Return (x, y) of the center of cell containing provided text 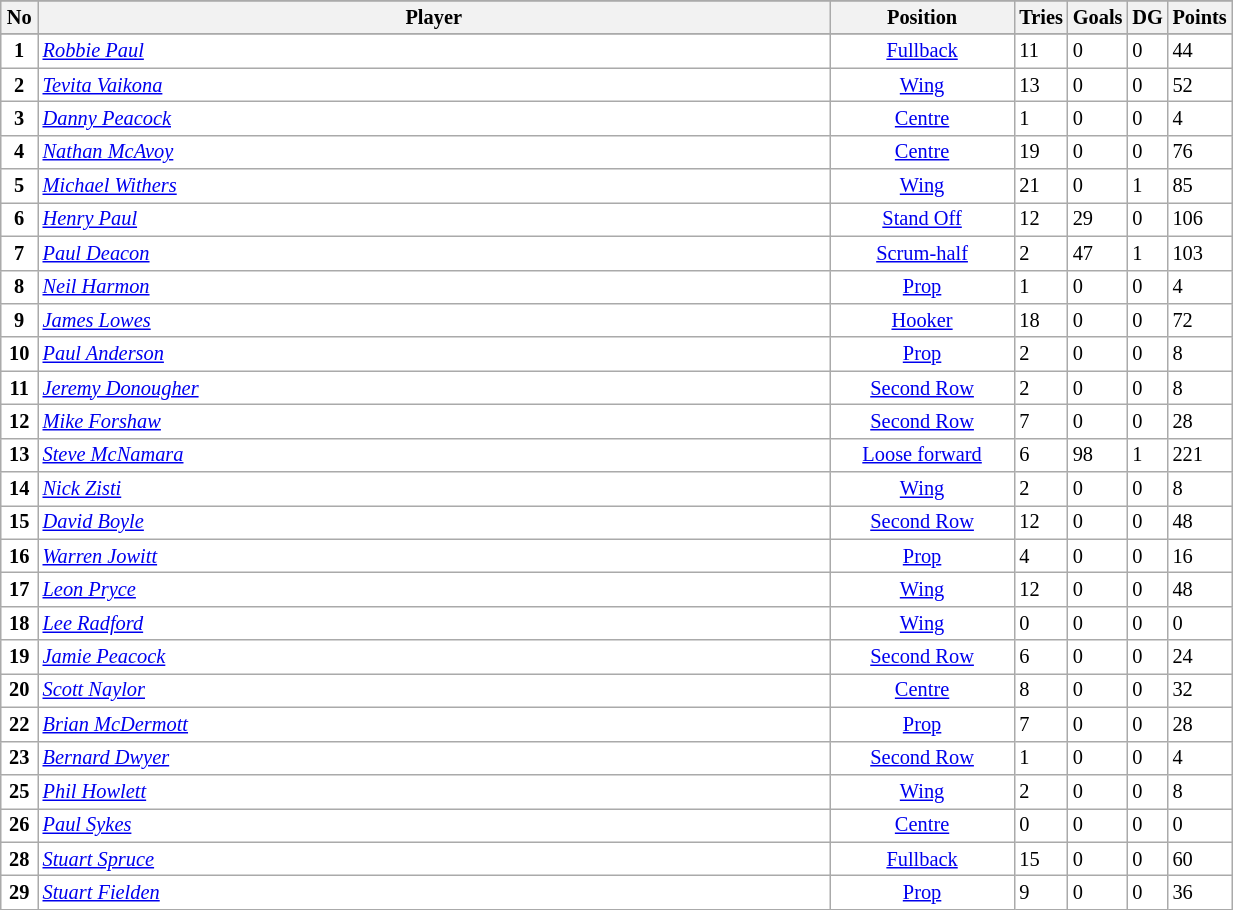
76 (1200, 152)
85 (1200, 186)
17 (20, 589)
Mike Forshaw (434, 421)
Steve McNamara (434, 455)
60 (1200, 859)
Points (1200, 17)
Stuart Fielden (434, 892)
Player (434, 17)
5 (20, 186)
47 (1098, 253)
44 (1200, 51)
Position (922, 17)
Bernard Dwyer (434, 758)
Scott Naylor (434, 690)
52 (1200, 85)
72 (1200, 320)
26 (20, 825)
Phil Howlett (434, 791)
Nathan McAvoy (434, 152)
James Lowes (434, 320)
Neil Harmon (434, 287)
Tevita Vaikona (434, 85)
36 (1200, 892)
21 (1040, 186)
David Boyle (434, 522)
Leon Pryce (434, 589)
No (20, 17)
20 (20, 690)
Jamie Peacock (434, 657)
Robbie Paul (434, 51)
Paul Anderson (434, 354)
23 (20, 758)
103 (1200, 253)
98 (1098, 455)
10 (20, 354)
14 (20, 489)
Michael Withers (434, 186)
221 (1200, 455)
Henry Paul (434, 219)
25 (20, 791)
3 (20, 118)
24 (1200, 657)
Nick Zisti (434, 489)
Paul Sykes (434, 825)
Stand Off (922, 219)
Lee Radford (434, 623)
DG (1147, 17)
Warren Jowitt (434, 556)
Tries (1040, 17)
106 (1200, 219)
Hooker (922, 320)
Paul Deacon (434, 253)
Brian McDermott (434, 724)
Stuart Spruce (434, 859)
Scrum-half (922, 253)
Danny Peacock (434, 118)
22 (20, 724)
Goals (1098, 17)
Loose forward (922, 455)
32 (1200, 690)
Jeremy Donougher (434, 388)
